Output the (x, y) coordinate of the center of the cell containing the given text.  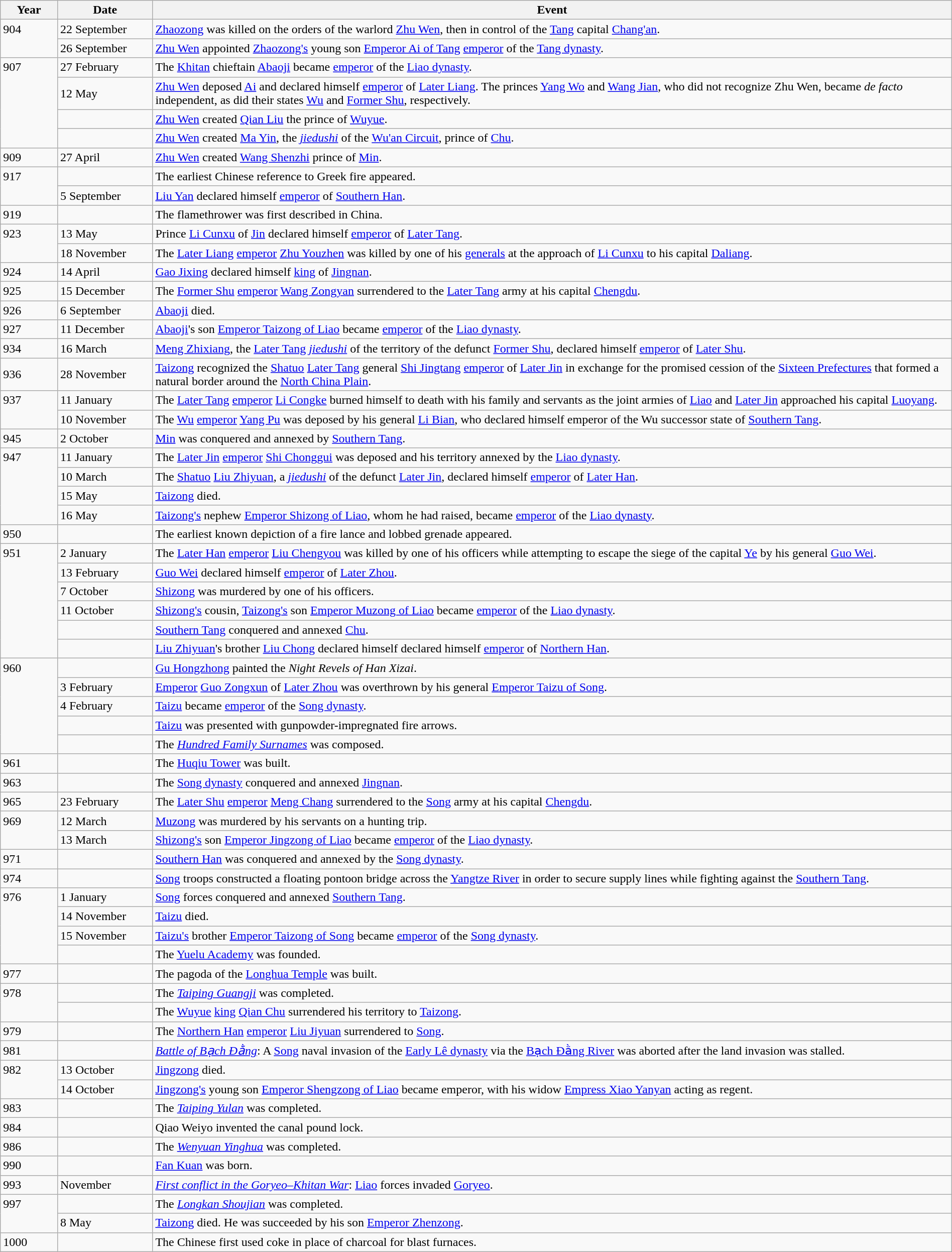
Year (29, 10)
13 October (104, 1070)
937 (29, 410)
923 (29, 243)
11 October (104, 611)
936 (29, 375)
27 April (104, 157)
982 (29, 1080)
979 (29, 1031)
960 (29, 706)
14 October (104, 1089)
15 November (104, 936)
Song troops constructed a floating pontoon bridge across the Yangtze River in order to secure supply lines while fighting against the Southern Tang. (552, 878)
Qiao Weiyo invented the canal pound lock. (552, 1127)
28 November (104, 375)
The pagoda of the Longhua Temple was built. (552, 974)
997 (29, 1213)
969 (29, 830)
The Chinese first used coke in place of charcoal for blast furnaces. (552, 1242)
Zhu Wen created Wang Shenzhi prince of Min. (552, 157)
Song forces conquered and annexed Southern Tang. (552, 897)
15 May (104, 496)
The earliest Chinese reference to Greek fire appeared. (552, 176)
978 (29, 1002)
983 (29, 1108)
Battle of Bạch Đằng: A Song naval invasion of the Early Lê dynasty via the Bạch Đằng River was aborted after the land invasion was stalled. (552, 1051)
The Huqiu Tower was built. (552, 763)
927 (29, 329)
The earliest known depiction of a fire lance and lobbed grenade appeared. (552, 534)
961 (29, 763)
13 March (104, 840)
963 (29, 782)
Taizu's brother Emperor Taizong of Song became emperor of the Song dynasty. (552, 936)
Taizu was presented with gunpowder-impregnated fire arrows. (552, 725)
18 November (104, 253)
The Song dynasty conquered and annexed Jingnan. (552, 782)
Taizong died. (552, 496)
The Taiping Guangji was completed. (552, 993)
Gu Hongzhong painted the Night Revels of Han Xizai. (552, 668)
The Northern Han emperor Liu Jiyuan surrendered to Song. (552, 1031)
984 (29, 1127)
The Hundred Family Surnames was composed. (552, 744)
986 (29, 1147)
Southern Tang conquered and annexed Chu. (552, 630)
974 (29, 878)
Zhaozong was killed on the orders of the warlord Zhu Wen, then in control of the Tang capital Chang'an. (552, 29)
Abaoji's son Emperor Taizong of Liao became emperor of the Liao dynasty. (552, 329)
6 September (104, 310)
Fan Kuan was born. (552, 1166)
Zhu Wen appointed Zhaozong's young son Emperor Ai of Tang emperor of the Tang dynasty. (552, 48)
Meng Zhixiang, the Later Tang jiedushi of the territory of the defunct Former Shu, declared himself emperor of Later Shu. (552, 349)
1 January (104, 897)
The flamethrower was first described in China. (552, 214)
Abaoji died. (552, 310)
13 May (104, 234)
11 December (104, 329)
2 January (104, 553)
The Shatuo Liu Zhiyuan, a jiedushi of the defunct Later Jin, declared himself emperor of Later Han. (552, 477)
The Later Shu emperor Meng Chang surrendered to the Song army at his capital Chengdu. (552, 802)
Liu Yan declared himself emperor of Southern Han. (552, 195)
10 March (104, 477)
917 (29, 186)
Prince Li Cunxu of Jin declared himself emperor of Later Tang. (552, 234)
1000 (29, 1242)
904 (29, 39)
The Wuyue king Qian Chu surrendered his territory to Taizong. (552, 1012)
990 (29, 1166)
926 (29, 310)
27 February (104, 67)
The Former Shu emperor Wang Zongyan surrendered to the Later Tang army at his capital Chengdu. (552, 291)
907 (29, 102)
5 September (104, 195)
Event (552, 10)
909 (29, 157)
Taizong died. He was succeeded by his son Emperor Zhenzong. (552, 1223)
7 October (104, 592)
Date (104, 10)
Guo Wei declared himself emperor of Later Zhou. (552, 572)
Muzong was murdered by his servants on a hunting trip. (552, 821)
Liu Zhiyuan's brother Liu Chong declared himself declared himself emperor of Northern Han. (552, 649)
Zhu Wen created Qian Liu the prince of Wuyue. (552, 119)
924 (29, 272)
977 (29, 974)
15 December (104, 291)
965 (29, 802)
13 February (104, 572)
Taizu became emperor of the Song dynasty. (552, 706)
Gao Jixing declared himself king of Jingnan. (552, 272)
Taizu died. (552, 917)
November (104, 1185)
The Longkan Shoujian was completed. (552, 1204)
16 May (104, 515)
925 (29, 291)
The Later Jin emperor Shi Chonggui was deposed and his territory annexed by the Liao dynasty. (552, 458)
The Wenyuan Yinghua was completed. (552, 1147)
12 March (104, 821)
Jingzong's young son Emperor Shengzong of Liao became emperor, with his widow Empress Xiao Yanyan acting as regent. (552, 1089)
First conflict in the Goryeo–Khitan War: Liao forces invaded Goryeo. (552, 1185)
16 March (104, 349)
4 February (104, 706)
Jingzong died. (552, 1070)
Taizong's nephew Emperor Shizong of Liao, whom he had raised, became emperor of the Liao dynasty. (552, 515)
The Yuelu Academy was founded. (552, 955)
23 February (104, 802)
The Khitan chieftain Abaoji became emperor of the Liao dynasty. (552, 67)
14 April (104, 272)
947 (29, 486)
2 October (104, 438)
951 (29, 601)
981 (29, 1051)
22 September (104, 29)
The Later Liang emperor Zhu Youzhen was killed by one of his generals at the approach of Li Cunxu to his capital Daliang. (552, 253)
14 November (104, 917)
8 May (104, 1223)
Min was conquered and annexed by Southern Tang. (552, 438)
12 May (104, 93)
Shizong's cousin, Taizong's son Emperor Muzong of Liao became emperor of the Liao dynasty. (552, 611)
993 (29, 1185)
The Later Han emperor Liu Chengyou was killed by one of his officers while attempting to escape the siege of the capital Ye by his general Guo Wei. (552, 553)
934 (29, 349)
976 (29, 926)
Shizong was murdered by one of his officers. (552, 592)
919 (29, 214)
950 (29, 534)
945 (29, 438)
26 September (104, 48)
The Wu emperor Yang Pu was deposed by his general Li Bian, who declared himself emperor of the Wu successor state of Southern Tang. (552, 419)
The Taiping Yulan was completed. (552, 1108)
Shizong's son Emperor Jingzong of Liao became emperor of the Liao dynasty. (552, 840)
971 (29, 859)
10 November (104, 419)
Emperor Guo Zongxun of Later Zhou was overthrown by his general Emperor Taizu of Song. (552, 687)
Zhu Wen created Ma Yin, the jiedushi of the Wu'an Circuit, prince of Chu. (552, 138)
Southern Han was conquered and annexed by the Song dynasty. (552, 859)
3 February (104, 687)
